Locate the cell with the specified text and output its [X, Y] center coordinate. 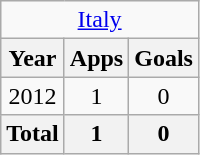
Total [33, 134]
Year [33, 58]
Italy [100, 20]
Apps [96, 58]
Goals [164, 58]
2012 [33, 96]
